Extract the (x, y) coordinate from the center of the cell holding the provided text.  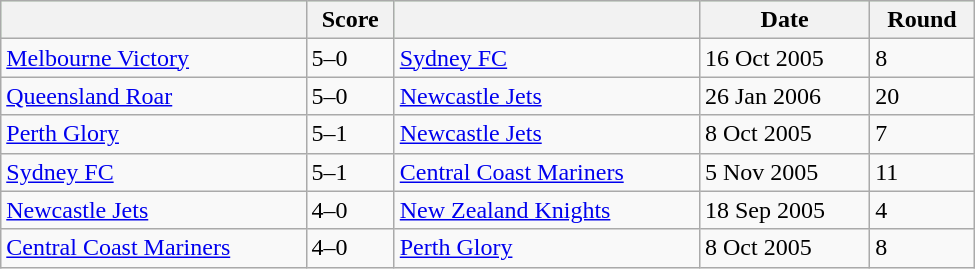
Melbourne Victory (154, 58)
Date (784, 20)
16 Oct 2005 (784, 58)
New Zealand Knights (546, 210)
7 (922, 134)
4 (922, 210)
18 Sep 2005 (784, 210)
20 (922, 96)
26 Jan 2006 (784, 96)
Round (922, 20)
5 Nov 2005 (784, 172)
11 (922, 172)
Score (350, 20)
Queensland Roar (154, 96)
